Detect which cell encompasses the target text, then output its (X, Y) center coordinate. 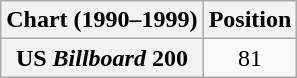
81 (250, 58)
US Billboard 200 (102, 58)
Position (250, 20)
Chart (1990–1999) (102, 20)
